Identify which cell holds the provided text, then report its (x, y) central coordinate. 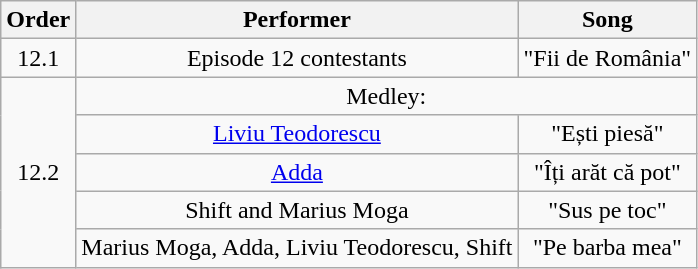
Order (38, 20)
Medley: (386, 96)
Song (608, 20)
"Îți arăt că pot" (608, 172)
Shift and Marius Moga (297, 210)
Marius Moga, Adda, Liviu Teodorescu, Shift (297, 248)
"Sus pe toc" (608, 210)
"Pe barba mea" (608, 248)
Liviu Teodorescu (297, 134)
Episode 12 contestants (297, 58)
12.2 (38, 172)
12.1 (38, 58)
"Fii de România" (608, 58)
"Ești piesă" (608, 134)
Performer (297, 20)
Adda (297, 172)
